Return [x, y] of the center of cell containing provided text 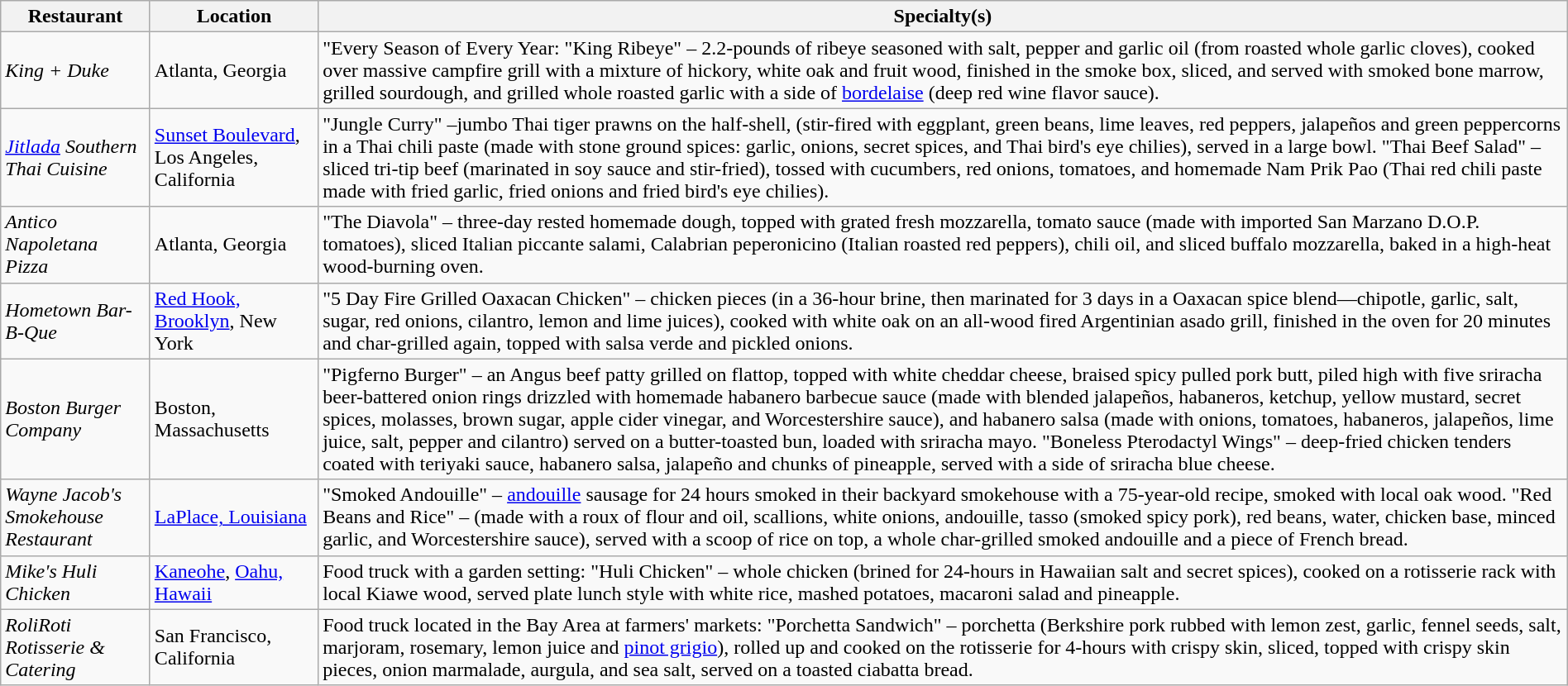
Antico Napoletana Pizza [76, 245]
Mike's Huli Chicken [76, 582]
Wayne Jacob's Smokehouse Restaurant [76, 517]
Jitlada Southern Thai Cuisine [76, 157]
RoliRoti Rotisserie & Catering [76, 647]
Location [233, 17]
Boston Burger Company [76, 419]
Restaurant [76, 17]
LaPlace, Louisiana [233, 517]
King + Duke [76, 70]
Sunset Boulevard, Los Angeles, California [233, 157]
Hometown Bar-B-Que [76, 321]
Specialty(s) [943, 17]
Boston, Massachusetts [233, 419]
San Francisco, California [233, 647]
Red Hook, Brooklyn, New York [233, 321]
Kaneohe, Oahu, Hawaii [233, 582]
